From the cell containing the given text, extract its center point as (x, y) coordinate. 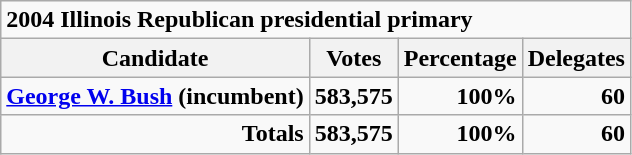
George W. Bush (incumbent) (155, 96)
Totals (155, 134)
Delegates (576, 58)
Votes (354, 58)
2004 Illinois Republican presidential primary (316, 20)
Candidate (155, 58)
Percentage (460, 58)
